Return the (X, Y) coordinate for the center point of the cell that contains the specified text.  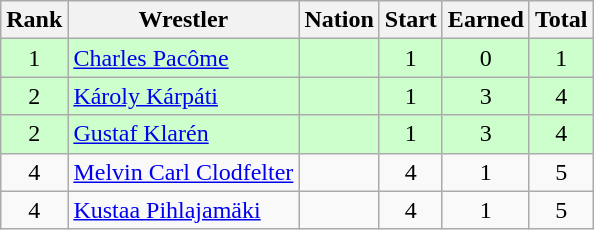
Earned (486, 20)
Total (561, 20)
Károly Kárpáti (184, 96)
Gustaf Klarén (184, 134)
0 (486, 58)
Nation (339, 20)
Charles Pacôme (184, 58)
Rank (34, 20)
Melvin Carl Clodfelter (184, 172)
Kustaa Pihlajamäki (184, 210)
Wrestler (184, 20)
Start (410, 20)
